Output the (X, Y) coordinate of the center of the cell containing the given text.  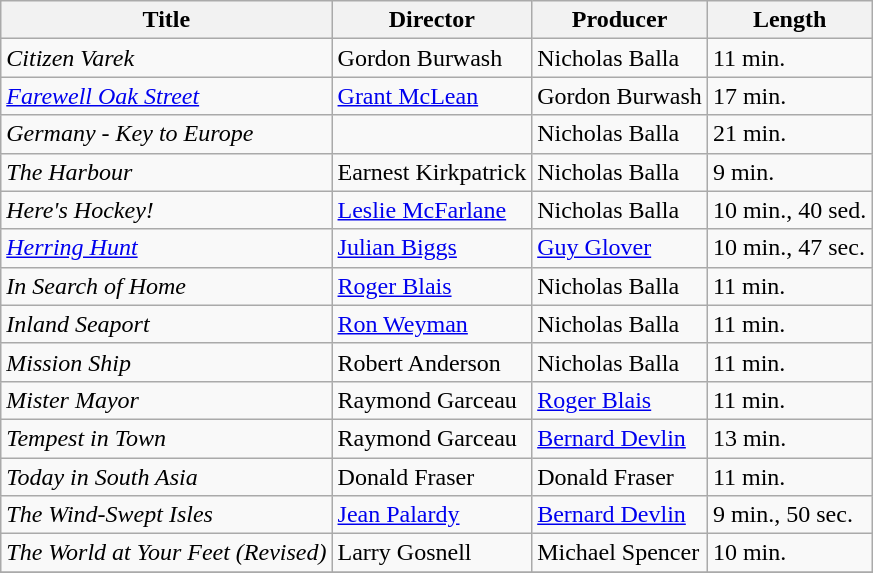
10 min., 47 sec. (789, 248)
Title (166, 20)
Julian Biggs (432, 248)
Michael Spencer (620, 553)
Leslie McFarlane (432, 210)
10 min., 40 sed. (789, 210)
Herring Hunt (166, 248)
Tempest in Town (166, 438)
Today in South Asia (166, 477)
Earnest Kirkpatrick (432, 172)
Ron Weyman (432, 324)
Inland Seaport (166, 324)
Citizen Varek (166, 58)
Mister Mayor (166, 400)
Germany - Key to Europe (166, 134)
Producer (620, 20)
Jean Palardy (432, 515)
Larry Gosnell (432, 553)
The Harbour (166, 172)
Mission Ship (166, 362)
Director (432, 20)
21 min. (789, 134)
Length (789, 20)
Here's Hockey! (166, 210)
10 min. (789, 553)
9 min., 50 sec. (789, 515)
The Wind-Swept Isles (166, 515)
Robert Anderson (432, 362)
The World at Your Feet (Revised) (166, 553)
Farewell Oak Street (166, 96)
9 min. (789, 172)
17 min. (789, 96)
Guy Glover (620, 248)
Grant McLean (432, 96)
13 min. (789, 438)
In Search of Home (166, 286)
